Return (X, Y) of the center of cell containing provided text 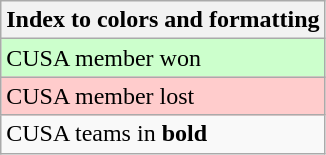
Index to colors and formatting (163, 20)
CUSA member won (163, 58)
CUSA teams in bold (163, 134)
CUSA member lost (163, 96)
